Locate the cell with the specified text and output its [X, Y] center coordinate. 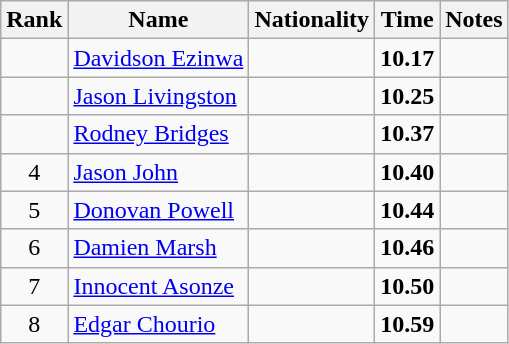
10.50 [408, 286]
8 [34, 324]
5 [34, 210]
Jason John [158, 172]
10.25 [408, 96]
Notes [474, 20]
Time [408, 20]
Edgar Chourio [158, 324]
Jason Livingston [158, 96]
10.59 [408, 324]
Rodney Bridges [158, 134]
Damien Marsh [158, 248]
10.44 [408, 210]
Nationality [312, 20]
Rank [34, 20]
10.17 [408, 58]
Name [158, 20]
6 [34, 248]
Davidson Ezinwa [158, 58]
10.46 [408, 248]
4 [34, 172]
10.40 [408, 172]
7 [34, 286]
Innocent Asonze [158, 286]
10.37 [408, 134]
Donovan Powell [158, 210]
